From the cell containing the given text, extract its center point as [x, y] coordinate. 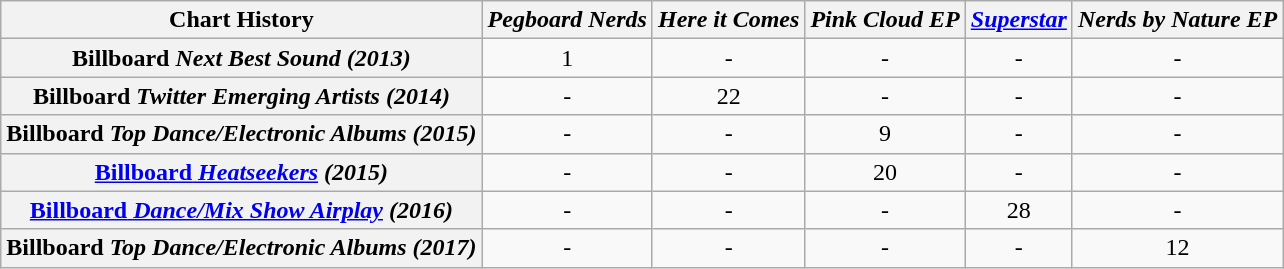
Billboard Twitter Emerging Artists (2014) [242, 96]
Nerds by Nature EP [1177, 20]
Billboard Heatseekers (2015) [242, 172]
20 [885, 172]
22 [728, 96]
Billboard Top Dance/Electronic Albums (2017) [242, 248]
28 [1018, 210]
Billboard Next Best Sound (2013) [242, 58]
9 [885, 134]
Billboard Dance/Mix Show Airplay (2016) [242, 210]
1 [567, 58]
Chart History [242, 20]
12 [1177, 248]
Billboard Top Dance/Electronic Albums (2015) [242, 134]
Here it Comes [728, 20]
Pink Cloud EP [885, 20]
Superstar [1018, 20]
Pegboard Nerds [567, 20]
